Identify which cell holds the provided text, then report its [x, y] central coordinate. 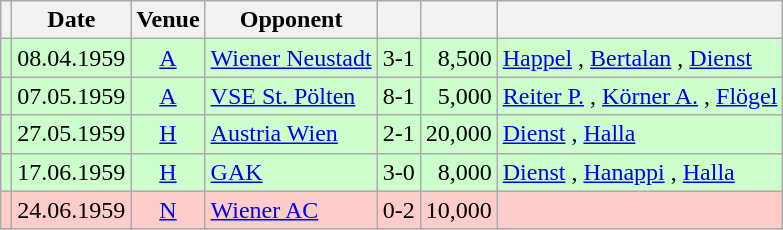
2-1 [398, 134]
10,000 [458, 210]
3-1 [398, 58]
Austria Wien [291, 134]
N [168, 210]
20,000 [458, 134]
Opponent [291, 20]
Dienst , Halla [640, 134]
24.06.1959 [72, 210]
27.05.1959 [72, 134]
Venue [168, 20]
08.04.1959 [72, 58]
Date [72, 20]
8,000 [458, 172]
Wiener Neustadt [291, 58]
17.06.1959 [72, 172]
Wiener AC [291, 210]
Reiter P. , Körner A. , Flögel [640, 96]
GAK [291, 172]
07.05.1959 [72, 96]
Happel , Bertalan , Dienst [640, 58]
8-1 [398, 96]
8,500 [458, 58]
0-2 [398, 210]
3-0 [398, 172]
VSE St. Pölten [291, 96]
Dienst , Hanappi , Halla [640, 172]
5,000 [458, 96]
